Search for the cell housing the specified text and yield its (x, y) center coordinate. 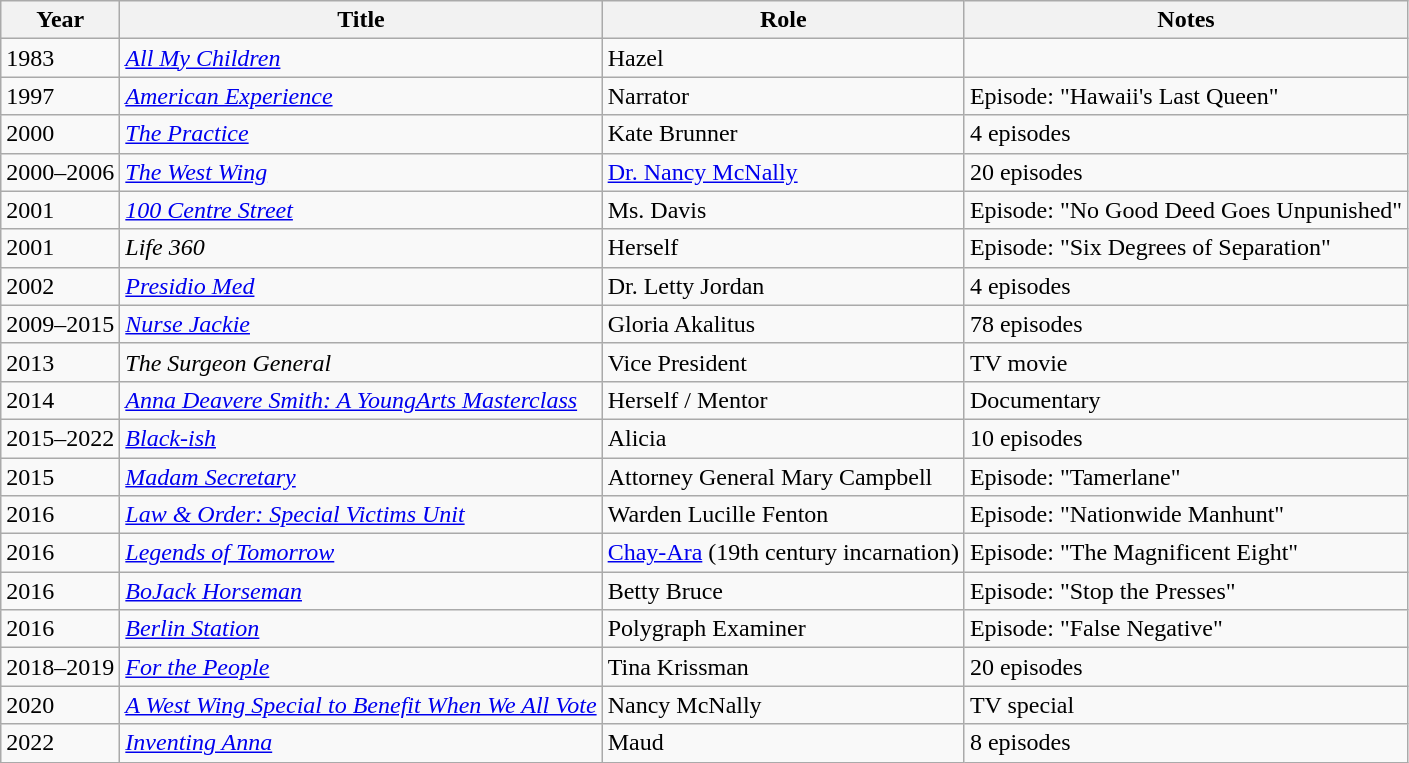
Dr. Nancy McNally (783, 172)
2020 (60, 705)
All My Children (361, 58)
For the People (361, 667)
Chay-Ara (19th century incarnation) (783, 553)
Vice President (783, 362)
Black-ish (361, 438)
2015 (60, 477)
1997 (60, 96)
1983 (60, 58)
The West Wing (361, 172)
The Surgeon General (361, 362)
Legends of Tomorrow (361, 553)
Maud (783, 743)
Madam Secretary (361, 477)
Notes (1186, 20)
2014 (60, 400)
2002 (60, 286)
Polygraph Examiner (783, 629)
Episode: "Tamerlane" (1186, 477)
78 episodes (1186, 324)
TV special (1186, 705)
Warden Lucille Fenton (783, 515)
2000 (60, 134)
Documentary (1186, 400)
Episode: "False Negative" (1186, 629)
Attorney General Mary Campbell (783, 477)
Nancy McNally (783, 705)
2015–2022 (60, 438)
2009–2015 (60, 324)
Episode: "No Good Deed Goes Unpunished" (1186, 210)
Alicia (783, 438)
Year (60, 20)
Betty Bruce (783, 591)
2022 (60, 743)
Kate Brunner (783, 134)
Ms. Davis (783, 210)
Episode: "Nationwide Manhunt" (1186, 515)
Title (361, 20)
Law & Order: Special Victims Unit (361, 515)
Episode: "Six Degrees of Separation" (1186, 248)
Episode: "Stop the Presses" (1186, 591)
American Experience (361, 96)
8 episodes (1186, 743)
10 episodes (1186, 438)
Episode: "The Magnificent Eight" (1186, 553)
Herself / Mentor (783, 400)
Tina Krissman (783, 667)
Anna Deavere Smith: A YoungArts Masterclass (361, 400)
Herself (783, 248)
Berlin Station (361, 629)
100 Centre Street (361, 210)
2013 (60, 362)
The Practice (361, 134)
Narrator (783, 96)
Presidio Med (361, 286)
Gloria Akalitus (783, 324)
Life 360 (361, 248)
2000–2006 (60, 172)
Episode: "Hawaii's Last Queen" (1186, 96)
BoJack Horseman (361, 591)
Hazel (783, 58)
Inventing Anna (361, 743)
Nurse Jackie (361, 324)
A West Wing Special to Benefit When We All Vote (361, 705)
TV movie (1186, 362)
Dr. Letty Jordan (783, 286)
Role (783, 20)
2018–2019 (60, 667)
